Return the (x, y) coordinate for the center point of the cell that contains the specified text.  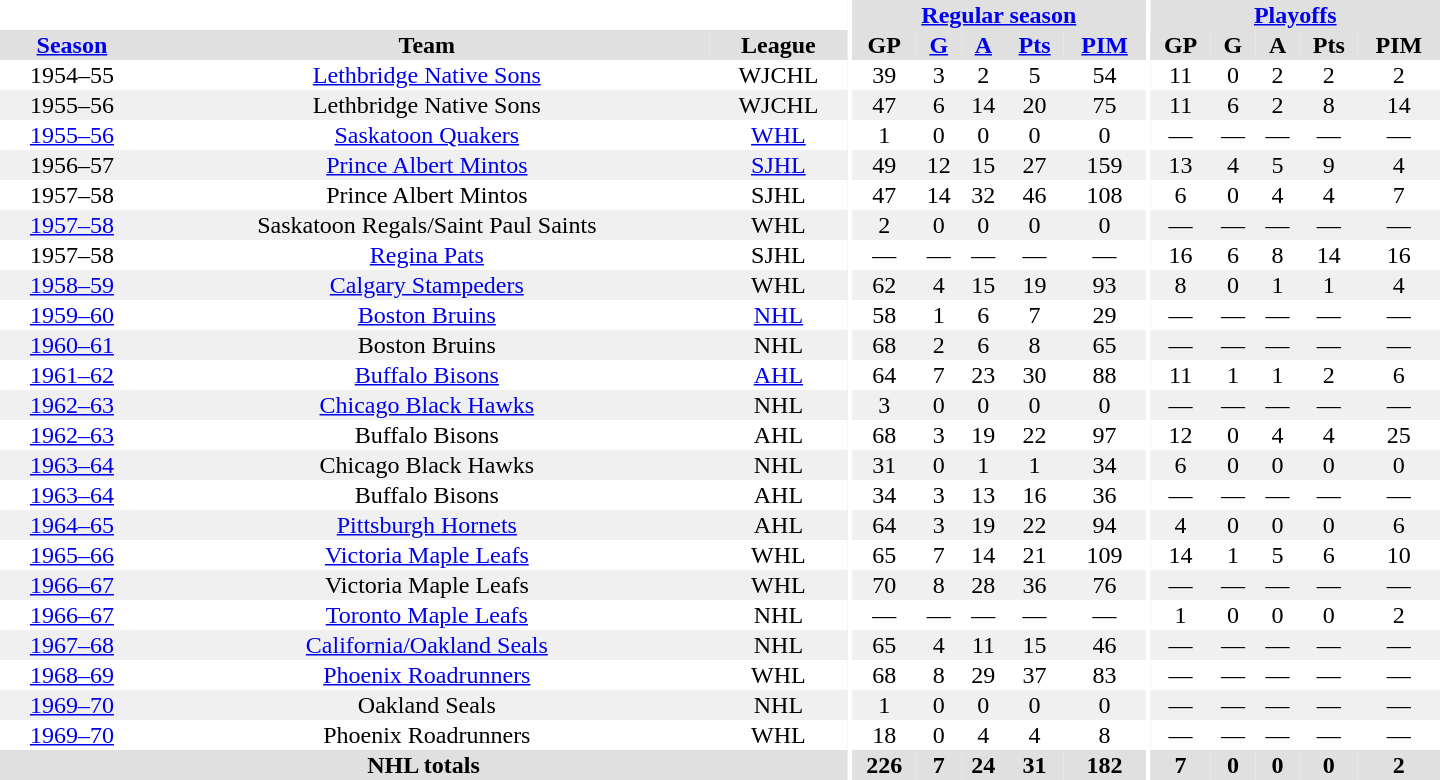
159 (1105, 165)
76 (1105, 585)
39 (884, 75)
1961–62 (72, 375)
Oakland Seals (427, 705)
Playoffs (1296, 15)
24 (984, 765)
28 (984, 585)
Calgary Stampeders (427, 285)
30 (1035, 375)
League (778, 45)
62 (884, 285)
1967–68 (72, 645)
1964–65 (72, 525)
1954–55 (72, 75)
20 (1035, 105)
1960–61 (72, 345)
Regina Pats (427, 255)
Toronto Maple Leafs (427, 615)
NHL totals (424, 765)
10 (1399, 555)
Team (427, 45)
18 (884, 735)
Saskatoon Quakers (427, 135)
70 (884, 585)
23 (984, 375)
94 (1105, 525)
182 (1105, 765)
Pittsburgh Hornets (427, 525)
75 (1105, 105)
37 (1035, 675)
97 (1105, 435)
1959–60 (72, 315)
1968–69 (72, 675)
83 (1105, 675)
93 (1105, 285)
54 (1105, 75)
32 (984, 195)
Saskatoon Regals/Saint Paul Saints (427, 225)
25 (1399, 435)
226 (884, 765)
49 (884, 165)
Regular season (999, 15)
1956–57 (72, 165)
1965–66 (72, 555)
21 (1035, 555)
1958–59 (72, 285)
9 (1329, 165)
58 (884, 315)
109 (1105, 555)
88 (1105, 375)
California/Oakland Seals (427, 645)
108 (1105, 195)
Season (72, 45)
27 (1035, 165)
